For the text-containing cell, return its midpoint in (X, Y) coordinate format. 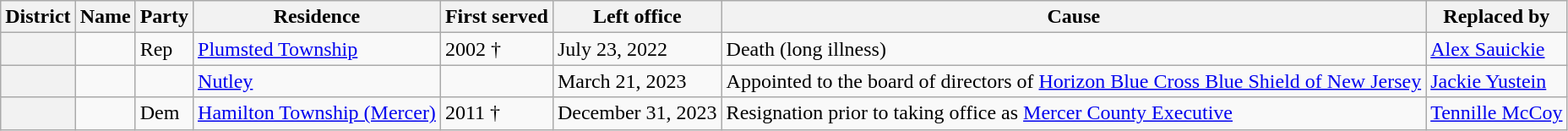
First served (497, 17)
2011 † (497, 113)
Party (164, 17)
Tennille McCoy (1497, 113)
Dem (164, 113)
Alex Sauickie (1497, 49)
Death (long illness) (1074, 49)
Jackie Yustein (1497, 81)
Hamilton Township (Mercer) (318, 113)
December 31, 2023 (637, 113)
Plumsted Township (318, 49)
Left office (637, 17)
Replaced by (1497, 17)
2002 † (497, 49)
March 21, 2023 (637, 81)
Resignation prior to taking office as Mercer County Executive (1074, 113)
Cause (1074, 17)
Rep (164, 49)
Residence (318, 17)
July 23, 2022 (637, 49)
Nutley (318, 81)
Name (105, 17)
District (38, 17)
Appointed to the board of directors of Horizon Blue Cross Blue Shield of New Jersey (1074, 81)
